Return (X, Y) of the center of cell containing provided text 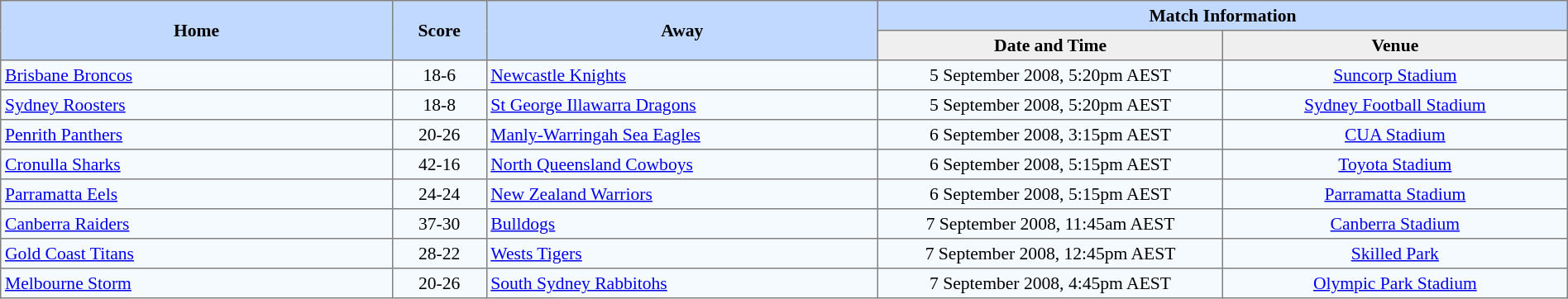
Venue (1394, 45)
South Sydney Rabbitohs (682, 283)
Sydney Football Stadium (1394, 105)
Toyota Stadium (1394, 164)
North Queensland Cowboys (682, 164)
Skilled Park (1394, 254)
18-6 (439, 75)
6 September 2008, 3:15pm AEST (1050, 135)
Newcastle Knights (682, 75)
Gold Coast Titans (197, 254)
Score (439, 31)
New Zealand Warriors (682, 194)
Olympic Park Stadium (1394, 283)
7 September 2008, 11:45am AEST (1050, 224)
18-8 (439, 105)
Parramatta Stadium (1394, 194)
St George Illawarra Dragons (682, 105)
28-22 (439, 254)
24-24 (439, 194)
7 September 2008, 4:45pm AEST (1050, 283)
Melbourne Storm (197, 283)
7 September 2008, 12:45pm AEST (1050, 254)
Sydney Roosters (197, 105)
Manly-Warringah Sea Eagles (682, 135)
Home (197, 31)
42-16 (439, 164)
Wests Tigers (682, 254)
Bulldogs (682, 224)
Away (682, 31)
37-30 (439, 224)
Penrith Panthers (197, 135)
Cronulla Sharks (197, 164)
Date and Time (1050, 45)
Match Information (1223, 16)
Canberra Raiders (197, 224)
Brisbane Broncos (197, 75)
CUA Stadium (1394, 135)
Parramatta Eels (197, 194)
Suncorp Stadium (1394, 75)
Canberra Stadium (1394, 224)
